Detect which cell encompasses the target text, then output its (x, y) center coordinate. 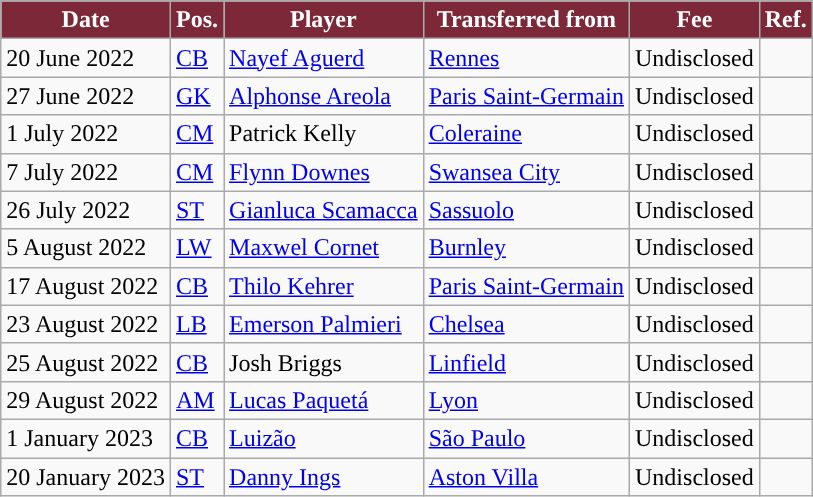
Alphonse Areola (324, 96)
Thilo Kehrer (324, 286)
26 July 2022 (86, 210)
Luizão (324, 438)
Sassuolo (526, 210)
1 January 2023 (86, 438)
LB (196, 324)
Lucas Paquetá (324, 400)
20 January 2023 (86, 477)
Danny Ings (324, 477)
20 June 2022 (86, 58)
Josh Briggs (324, 362)
Burnley (526, 248)
Patrick Kelly (324, 134)
Swansea City (526, 172)
São Paulo (526, 438)
Player (324, 20)
23 August 2022 (86, 324)
25 August 2022 (86, 362)
Transferred from (526, 20)
Fee (695, 20)
Date (86, 20)
27 June 2022 (86, 96)
1 July 2022 (86, 134)
Gianluca Scamacca (324, 210)
Linfield (526, 362)
17 August 2022 (86, 286)
Pos. (196, 20)
5 August 2022 (86, 248)
AM (196, 400)
Flynn Downes (324, 172)
7 July 2022 (86, 172)
GK (196, 96)
29 August 2022 (86, 400)
Nayef Aguerd (324, 58)
Emerson Palmieri (324, 324)
Aston Villa (526, 477)
LW (196, 248)
Lyon (526, 400)
Ref. (786, 20)
Rennes (526, 58)
Chelsea (526, 324)
Maxwel Cornet (324, 248)
Coleraine (526, 134)
